Find where the given text appears and provide that cell's center as (x, y) coordinate. 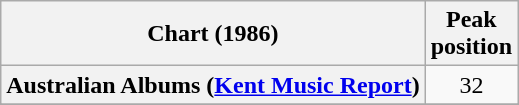
32 (471, 85)
Chart (1986) (213, 34)
Peakposition (471, 34)
Australian Albums (Kent Music Report) (213, 85)
